Capture the cell that displays the provided text and extract its (X, Y) central coordinate. 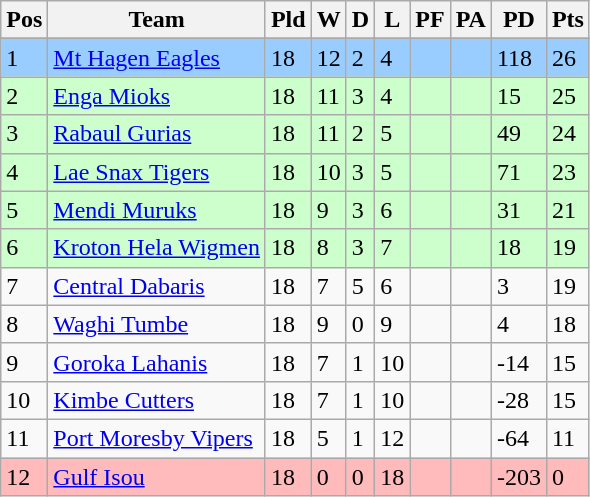
Kimbe Cutters (157, 400)
Pts (568, 20)
PD (518, 20)
Gulf Isou (157, 477)
W (328, 20)
PA (470, 20)
49 (518, 134)
Goroka Lahanis (157, 362)
Central Dabaris (157, 286)
Mt Hagen Eagles (157, 58)
D (360, 20)
Enga Mioks (157, 96)
PF (430, 20)
Kroton Hela Wigmen (157, 248)
Waghi Tumbe (157, 324)
31 (518, 210)
Mendi Muruks (157, 210)
21 (568, 210)
-14 (518, 362)
Lae Snax Tigers (157, 172)
24 (568, 134)
Pld (288, 20)
Pos (24, 20)
Port Moresby Vipers (157, 438)
118 (518, 58)
Rabaul Gurias (157, 134)
Team (157, 20)
-203 (518, 477)
26 (568, 58)
71 (518, 172)
23 (568, 172)
L (392, 20)
-28 (518, 400)
-64 (518, 438)
25 (568, 96)
